Extract the [X, Y] coordinate from the center of the cell holding the provided text.  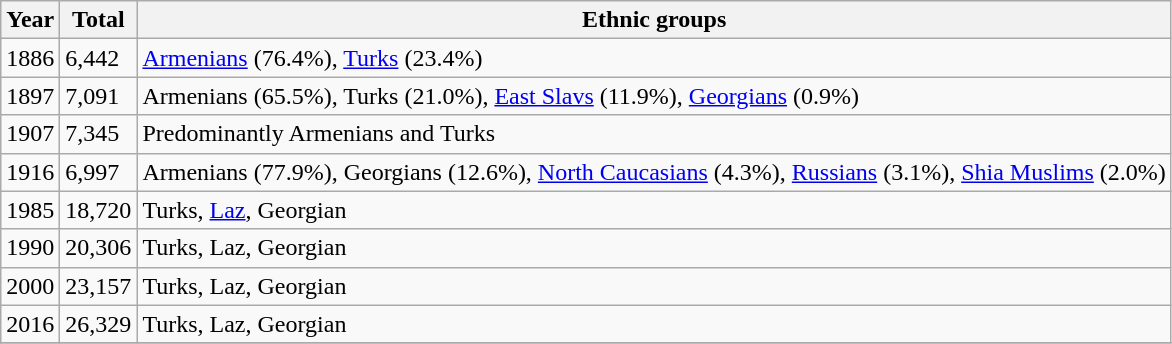
1907 [30, 134]
6,997 [98, 172]
7,345 [98, 134]
2016 [30, 324]
Year [30, 20]
18,720 [98, 210]
Armenians (65.5%), Turks (21.0%), East Slavs (11.9%), Georgians (0.9%) [654, 96]
Total [98, 20]
Ethnic groups [654, 20]
7,091 [98, 96]
1886 [30, 58]
1985 [30, 210]
Armenians (77.9%), Georgians (12.6%), North Caucasians (4.3%), Russians (3.1%), Shia Muslims (2.0%) [654, 172]
Armenians (76.4%), Turks (23.4%) [654, 58]
2000 [30, 286]
1990 [30, 248]
Predominantly Armenians and Turks [654, 134]
6,442 [98, 58]
26,329 [98, 324]
23,157 [98, 286]
20,306 [98, 248]
1897 [30, 96]
1916 [30, 172]
